Search for the cell housing the specified text and yield its [x, y] center coordinate. 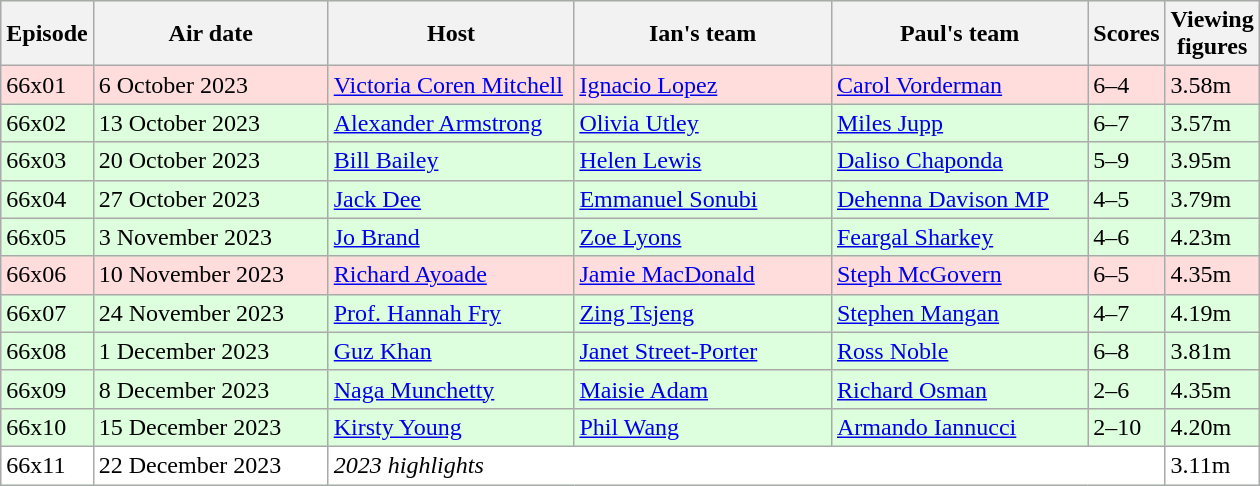
Feargal Sharkey [959, 237]
Ross Noble [959, 351]
66x10 [47, 427]
66x02 [47, 123]
6–8 [1126, 351]
Ian's team [703, 34]
Episode [47, 34]
Jack Dee [451, 199]
66x03 [47, 161]
66x11 [47, 465]
Zoe Lyons [703, 237]
4–7 [1126, 313]
22 December 2023 [210, 465]
6–4 [1126, 85]
6–7 [1126, 123]
4.20m [1212, 427]
Guz Khan [451, 351]
Miles Jupp [959, 123]
2023 highlights [746, 465]
2–10 [1126, 427]
Scores [1126, 34]
15 December 2023 [210, 427]
Paul's team [959, 34]
1 December 2023 [210, 351]
6–5 [1126, 275]
Daliso Chaponda [959, 161]
24 November 2023 [210, 313]
Kirsty Young [451, 427]
Alexander Armstrong [451, 123]
Dehenna Davison MP [959, 199]
Zing Tsjeng [703, 313]
Emmanuel Sonubi [703, 199]
66x04 [47, 199]
Bill Bailey [451, 161]
5–9 [1126, 161]
Stephen Mangan [959, 313]
66x05 [47, 237]
Richard Osman [959, 389]
3 November 2023 [210, 237]
8 December 2023 [210, 389]
20 October 2023 [210, 161]
3.57m [1212, 123]
4–6 [1126, 237]
Jo Brand [451, 237]
Armando Iannucci [959, 427]
2–6 [1126, 389]
3.81m [1212, 351]
27 October 2023 [210, 199]
66x09 [47, 389]
4.19m [1212, 313]
Jamie MacDonald [703, 275]
4.23m [1212, 237]
Helen Lewis [703, 161]
4–5 [1126, 199]
66x06 [47, 275]
Carol Vorderman [959, 85]
3.58m [1212, 85]
10 November 2023 [210, 275]
66x01 [47, 85]
Richard Ayoade [451, 275]
Ignacio Lopez [703, 85]
Air date [210, 34]
6 October 2023 [210, 85]
66x08 [47, 351]
Maisie Adam [703, 389]
Victoria Coren Mitchell [451, 85]
Prof. Hannah Fry [451, 313]
Olivia Utley [703, 123]
Naga Munchetty [451, 389]
3.95m [1212, 161]
3.11m [1212, 465]
Phil Wang [703, 427]
Janet Street-Porter [703, 351]
Host [451, 34]
13 October 2023 [210, 123]
3.79m [1212, 199]
66x07 [47, 313]
Steph McGovern [959, 275]
Viewing figures [1212, 34]
